For the text-containing cell, return its midpoint in [X, Y] coordinate format. 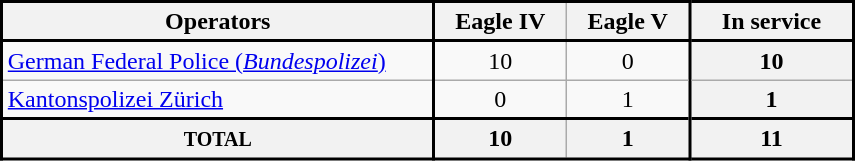
Operators [218, 22]
Eagle IV [500, 22]
Eagle V [628, 22]
TOTAL [218, 139]
Kantonspolizei Zürich [218, 100]
11 [772, 139]
German Federal Police (Bundespolizei) [218, 60]
In service [772, 22]
